Detect which cell encompasses the target text, then output its (x, y) center coordinate. 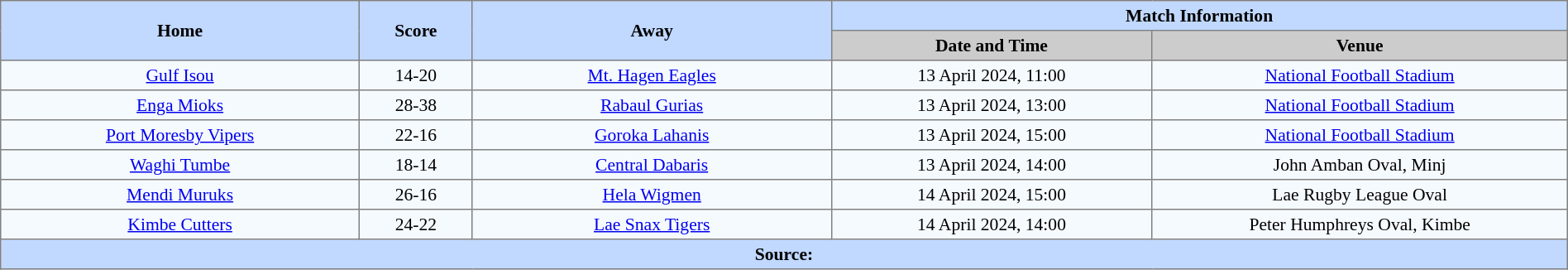
Mt. Hagen Eagles (652, 75)
John Amban Oval, Minj (1360, 165)
14 April 2024, 15:00 (992, 195)
13 April 2024, 14:00 (992, 165)
13 April 2024, 15:00 (992, 135)
Match Information (1199, 16)
18-14 (415, 165)
22-16 (415, 135)
Date and Time (992, 46)
13 April 2024, 13:00 (992, 105)
Peter Humphreys Oval, Kimbe (1360, 224)
Hela Wigmen (652, 195)
Lae Rugby League Oval (1360, 195)
24-22 (415, 224)
Port Moresby Vipers (180, 135)
Score (415, 31)
13 April 2024, 11:00 (992, 75)
28-38 (415, 105)
Venue (1360, 46)
Rabaul Gurias (652, 105)
Mendi Muruks (180, 195)
Enga Mioks (180, 105)
14 April 2024, 14:00 (992, 224)
Away (652, 31)
Kimbe Cutters (180, 224)
Source: (784, 254)
14-20 (415, 75)
Waghi Tumbe (180, 165)
Gulf Isou (180, 75)
Goroka Lahanis (652, 135)
26-16 (415, 195)
Lae Snax Tigers (652, 224)
Home (180, 31)
Central Dabaris (652, 165)
